Output the (x, y) coordinate of the center of the cell containing the given text.  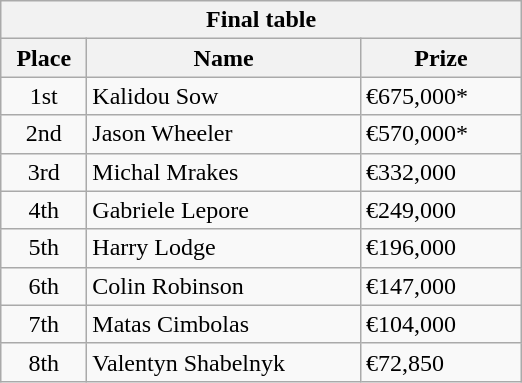
Matas Cimbolas (224, 324)
€249,000 (440, 210)
2nd (44, 134)
Name (224, 58)
Gabriele Lepore (224, 210)
3rd (44, 172)
4th (44, 210)
€332,000 (440, 172)
Prize (440, 58)
Place (44, 58)
Colin Robinson (224, 286)
5th (44, 248)
1st (44, 96)
Final table (262, 20)
€72,850 (440, 362)
€675,000* (440, 96)
Harry Lodge (224, 248)
7th (44, 324)
Michal Mrakes (224, 172)
Kalidou Sow (224, 96)
Jason Wheeler (224, 134)
€570,000* (440, 134)
€147,000 (440, 286)
Valentyn Shabelnyk (224, 362)
€196,000 (440, 248)
€104,000 (440, 324)
8th (44, 362)
6th (44, 286)
